Capture the cell that displays the provided text and extract its [X, Y] central coordinate. 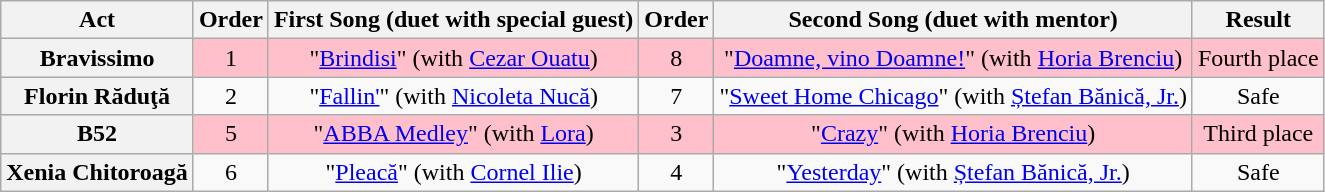
5 [230, 134]
8 [676, 58]
Act [98, 20]
Second Song (duet with mentor) [954, 20]
"ABBA Medley" (with Lora) [453, 134]
6 [230, 172]
"Brindisi" (with Cezar Ouatu) [453, 58]
Result [1258, 20]
B52 [98, 134]
"Doamne, vino Doamne!" (with Horia Brenciu) [954, 58]
Third place [1258, 134]
4 [676, 172]
3 [676, 134]
2 [230, 96]
1 [230, 58]
"Yesterday" (with Ștefan Bănică, Jr.) [954, 172]
"Pleacă" (with Cornel Ilie) [453, 172]
Fourth place [1258, 58]
"Fallin'" (with Nicoleta Nucă) [453, 96]
First Song (duet with special guest) [453, 20]
Bravissimo [98, 58]
Florin Răduţă [98, 96]
Xenia Chitoroagă [98, 172]
"Crazy" (with Horia Brenciu) [954, 134]
"Sweet Home Chicago" (with Ștefan Bănică, Jr.) [954, 96]
7 [676, 96]
